Scan for the cell matching the given text and deliver its (x, y) coordinate at center. 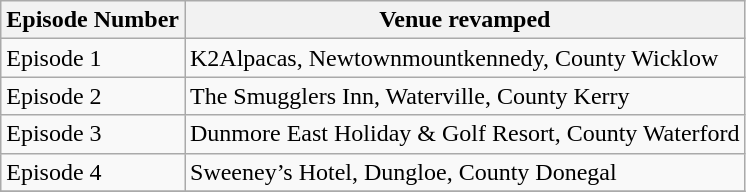
Episode 2 (93, 96)
Sweeney’s Hotel, Dungloe, County Donegal (464, 172)
The Smugglers Inn, Waterville, County Kerry (464, 96)
Episode Number (93, 20)
Episode 1 (93, 58)
Venue revamped (464, 20)
Dunmore East Holiday & Golf Resort, County Waterford (464, 134)
K2Alpacas, Newtownmountkennedy, County Wicklow (464, 58)
Episode 3 (93, 134)
Episode 4 (93, 172)
